Provide the [x, y] coordinate of the cell's center where the given text is located.  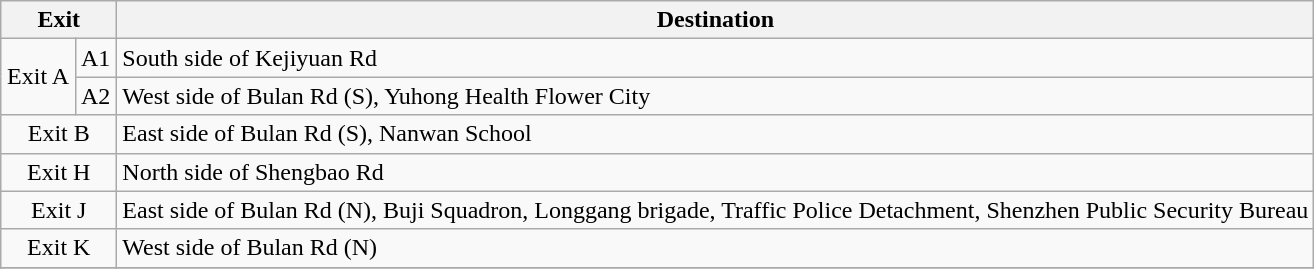
A2 [96, 96]
South side of Kejiyuan Rd [716, 58]
West side of Bulan Rd (N) [716, 248]
A1 [96, 58]
Exit B [59, 134]
Exit A [38, 77]
Exit H [59, 172]
Exit J [59, 210]
Destination [716, 20]
East side of Bulan Rd (N), Buji Squadron, Longgang brigade, Traffic Police Detachment, Shenzhen Public Security Bureau [716, 210]
Exit K [59, 248]
East side of Bulan Rd (S), Nanwan School [716, 134]
North side of Shengbao Rd [716, 172]
West side of Bulan Rd (S), Yuhong Health Flower City [716, 96]
Exit [59, 20]
